Pinpoint the cell where the given text exists, returning its [X, Y] midpoint coordinate. 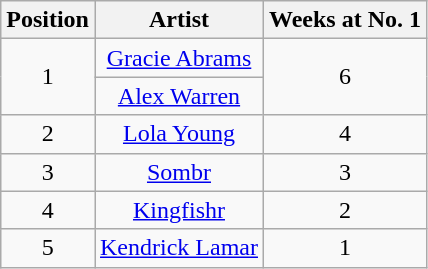
Weeks at No. 1 [344, 20]
Lola Young [178, 134]
Gracie Abrams [178, 58]
6 [344, 77]
Sombr [178, 172]
Position [48, 20]
Kingfishr [178, 210]
Artist [178, 20]
5 [48, 248]
Alex Warren [178, 96]
Kendrick Lamar [178, 248]
